Locate the cell with the specified text and output its [x, y] center coordinate. 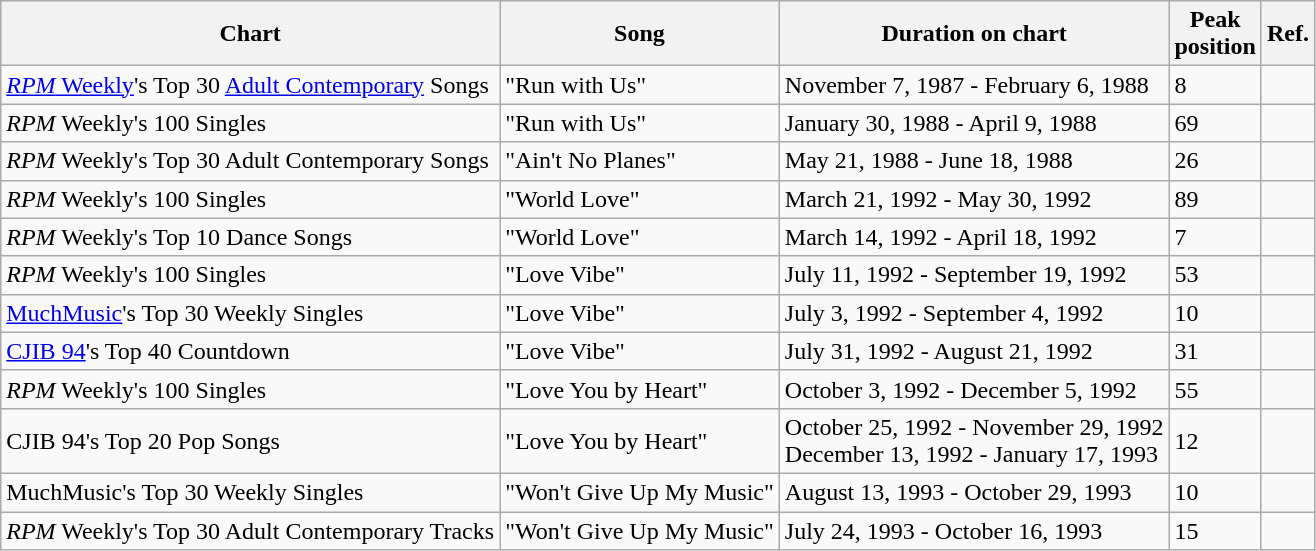
Peakposition [1215, 34]
15 [1215, 531]
31 [1215, 351]
RPM Weekly's Top 10 Dance Songs [250, 237]
July 31, 1992 - August 21, 1992 [974, 351]
March 14, 1992 - April 18, 1992 [974, 237]
53 [1215, 275]
Ref. [1288, 34]
7 [1215, 237]
May 21, 1988 - June 18, 1988 [974, 161]
RPM Weekly's Top 30 Adult Contemporary Tracks [250, 531]
Chart [250, 34]
89 [1215, 199]
July 24, 1993 - October 16, 1993 [974, 531]
Duration on chart [974, 34]
October 25, 1992 - November 29, 1992December 13, 1992 - January 17, 1993 [974, 440]
October 3, 1992 - December 5, 1992 [974, 389]
March 21, 1992 - May 30, 1992 [974, 199]
"Ain't No Planes" [640, 161]
November 7, 1987 - February 6, 1988 [974, 85]
July 11, 1992 - September 19, 1992 [974, 275]
CJIB 94's Top 20 Pop Songs [250, 440]
26 [1215, 161]
Song [640, 34]
55 [1215, 389]
August 13, 1993 - October 29, 1993 [974, 492]
12 [1215, 440]
CJIB 94's Top 40 Countdown [250, 351]
January 30, 1988 - April 9, 1988 [974, 123]
8 [1215, 85]
July 3, 1992 - September 4, 1992 [974, 313]
69 [1215, 123]
